Pinpoint the cell where the given text exists, returning its (x, y) midpoint coordinate. 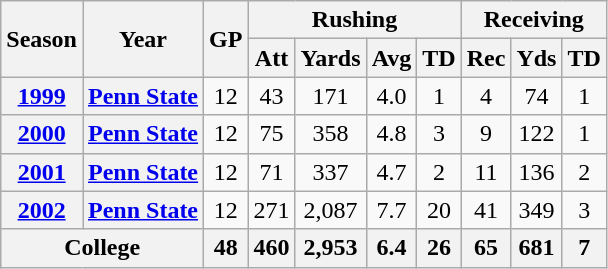
460 (272, 248)
11 (486, 172)
1999 (42, 96)
48 (226, 248)
271 (272, 210)
9 (486, 134)
2001 (42, 172)
Season (42, 39)
Rec (486, 58)
65 (486, 248)
171 (330, 96)
College (102, 248)
358 (330, 134)
4.0 (392, 96)
Yds (536, 58)
Rushing (354, 20)
7.7 (392, 210)
74 (536, 96)
6.4 (392, 248)
4 (486, 96)
2000 (42, 134)
2002 (42, 210)
Receiving (534, 20)
337 (330, 172)
41 (486, 210)
4.8 (392, 134)
GP (226, 39)
71 (272, 172)
349 (536, 210)
681 (536, 248)
136 (536, 172)
4.7 (392, 172)
Year (142, 39)
Yards (330, 58)
Avg (392, 58)
122 (536, 134)
2,087 (330, 210)
Att (272, 58)
7 (584, 248)
26 (439, 248)
43 (272, 96)
75 (272, 134)
2,953 (330, 248)
20 (439, 210)
